Find where the given text appears and provide that cell's center as (x, y) coordinate. 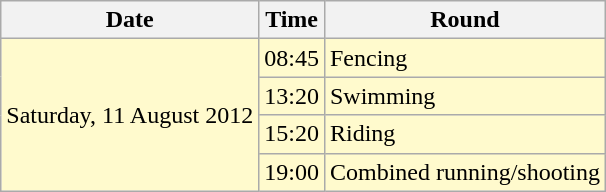
Round (464, 20)
15:20 (292, 134)
08:45 (292, 58)
Combined running/shooting (464, 172)
Fencing (464, 58)
Riding (464, 134)
Time (292, 20)
19:00 (292, 172)
Swimming (464, 96)
13:20 (292, 96)
Saturday, 11 August 2012 (130, 115)
Date (130, 20)
